Scan for the cell matching the given text and deliver its [X, Y] coordinate at center. 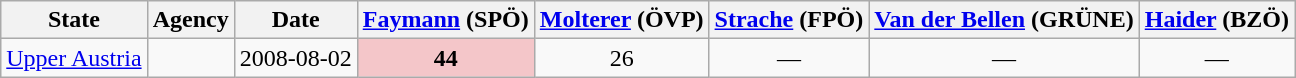
2008-08-02 [296, 58]
Van der Bellen (GRÜNE) [1004, 20]
Upper Austria [74, 58]
44 [446, 58]
State [74, 20]
Haider (BZÖ) [1216, 20]
Date [296, 20]
26 [622, 58]
Molterer (ÖVP) [622, 20]
Strache (FPÖ) [789, 20]
Faymann (SPÖ) [446, 20]
Agency [190, 20]
